Return the (X, Y) coordinate for the center point of the cell that contains the specified text.  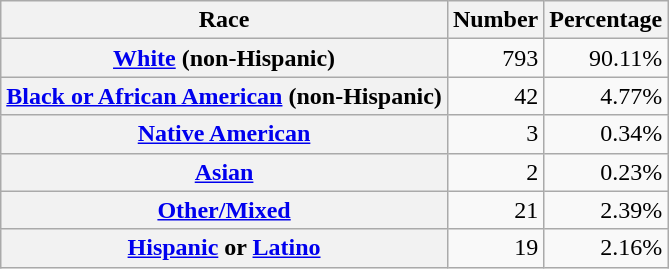
Percentage (606, 20)
Native American (224, 134)
2 (495, 172)
793 (495, 58)
White (non-Hispanic) (224, 58)
Other/Mixed (224, 210)
Hispanic or Latino (224, 248)
Number (495, 20)
Race (224, 20)
Black or African American (non-Hispanic) (224, 96)
21 (495, 210)
2.16% (606, 248)
0.34% (606, 134)
2.39% (606, 210)
90.11% (606, 58)
4.77% (606, 96)
42 (495, 96)
19 (495, 248)
0.23% (606, 172)
3 (495, 134)
Asian (224, 172)
